Find where the given text appears and provide that cell's center as [X, Y] coordinate. 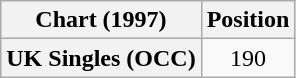
190 [248, 58]
UK Singles (OCC) [101, 58]
Chart (1997) [101, 20]
Position [248, 20]
